Scan for the cell matching the given text and deliver its (X, Y) coordinate at center. 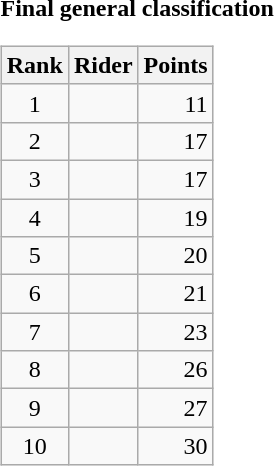
9 (34, 408)
7 (34, 332)
Points (176, 65)
6 (34, 294)
21 (176, 294)
19 (176, 217)
20 (176, 256)
27 (176, 408)
5 (34, 256)
3 (34, 179)
23 (176, 332)
8 (34, 370)
Rider (103, 65)
30 (176, 446)
4 (34, 217)
26 (176, 370)
1 (34, 103)
10 (34, 446)
Rank (34, 65)
11 (176, 103)
2 (34, 141)
